Detect which cell encompasses the target text, then output its [x, y] center coordinate. 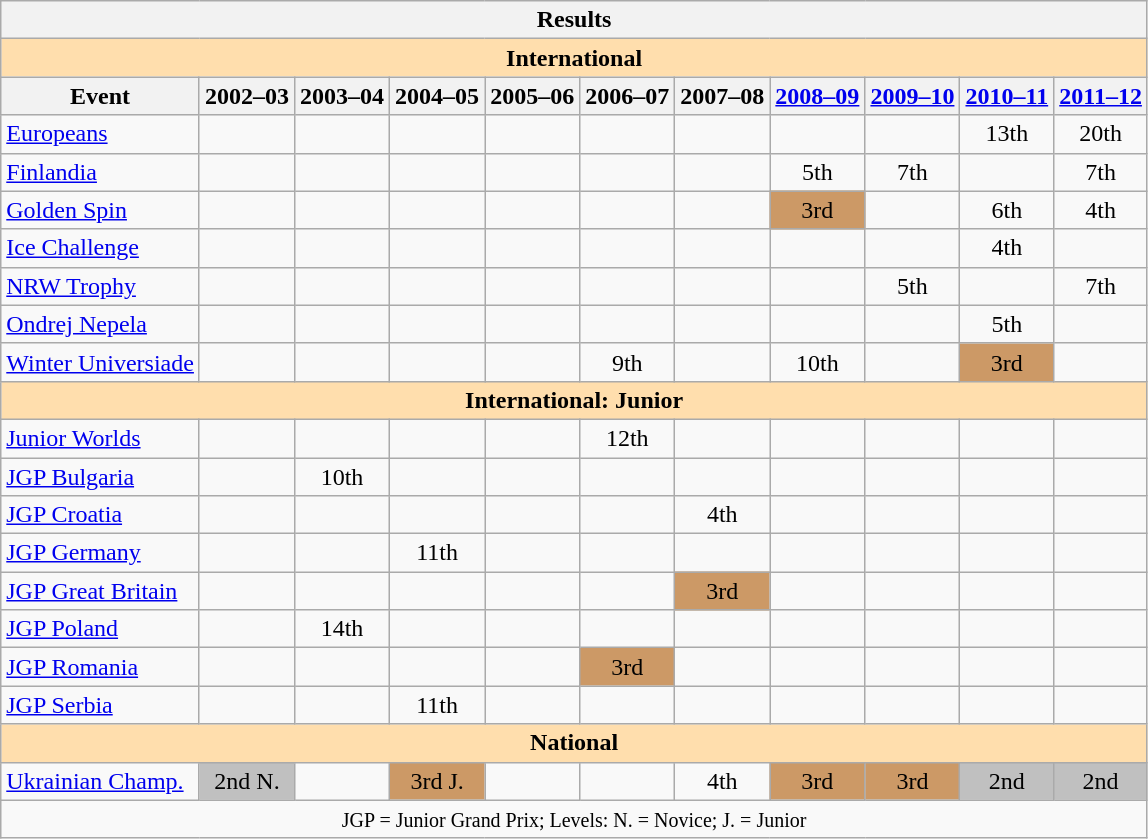
Ondrej Nepela [100, 324]
Finlandia [100, 172]
International: Junior [574, 400]
JGP Serbia [100, 705]
6th [1007, 210]
12th [628, 438]
Golden Spin [100, 210]
Event [100, 96]
Winter Universiade [100, 362]
9th [628, 362]
2011–12 [1101, 96]
2008–09 [818, 96]
JGP Bulgaria [100, 477]
JGP = Junior Grand Prix; Levels: N. = Novice; J. = Junior [574, 819]
National [574, 743]
International [574, 58]
Ice Challenge [100, 248]
20th [1101, 134]
NRW Trophy [100, 286]
JGP Germany [100, 553]
14th [342, 629]
13th [1007, 134]
JGP Poland [100, 629]
2005–06 [532, 96]
Results [574, 20]
2nd N. [246, 781]
JGP Croatia [100, 515]
2006–07 [628, 96]
2004–05 [438, 96]
2010–11 [1007, 96]
JGP Great Britain [100, 591]
2002–03 [246, 96]
Ukrainian Champ. [100, 781]
JGP Romania [100, 667]
2003–04 [342, 96]
Europeans [100, 134]
Junior Worlds [100, 438]
2009–10 [912, 96]
2007–08 [722, 96]
3rd J. [438, 781]
